Pinpoint the cell where the given text exists, returning its [X, Y] midpoint coordinate. 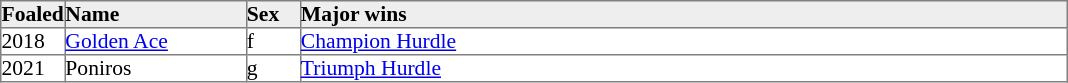
Name [156, 14]
2021 [33, 68]
Poniros [156, 68]
Triumph Hurdle [683, 68]
Sex [273, 14]
Golden Ace [156, 42]
2018 [33, 42]
Major wins [683, 14]
Foaled [33, 14]
Champion Hurdle [683, 42]
g [273, 68]
f [273, 42]
